Locate the cell with the specified text and output its [x, y] center coordinate. 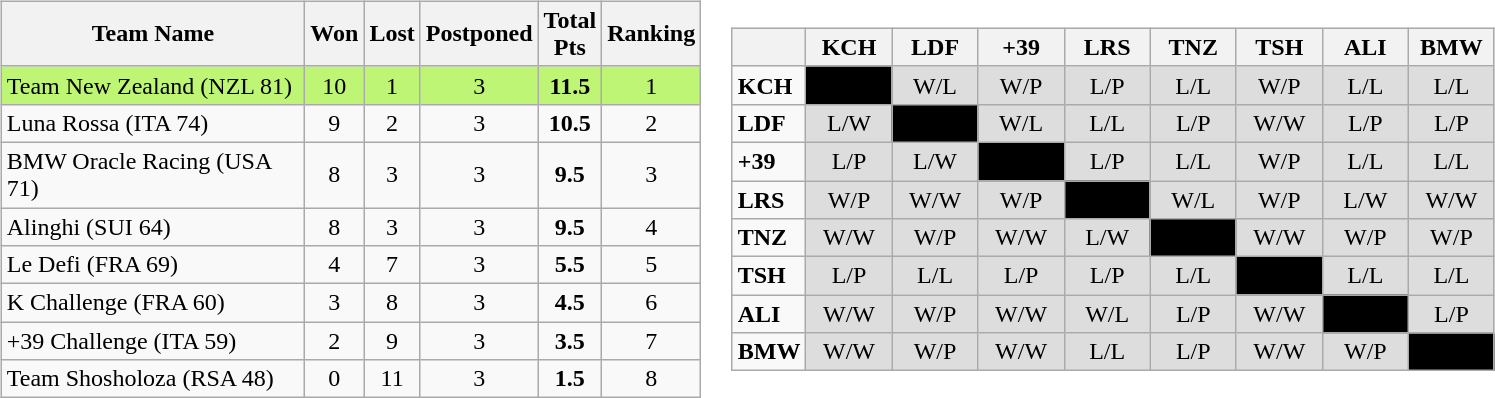
1.5 [570, 379]
6 [652, 303]
Luna Rossa (ITA 74) [153, 123]
Team Shosholoza (RSA 48) [153, 379]
4.5 [570, 303]
BMW Oracle Racing (USA 71) [153, 174]
0 [334, 379]
K Challenge (FRA 60) [153, 303]
11.5 [570, 85]
5.5 [570, 265]
Team New Zealand (NZL 81) [153, 85]
3.5 [570, 341]
5 [652, 265]
10.5 [570, 123]
Ranking [652, 34]
11 [392, 379]
10 [334, 85]
Lost [392, 34]
Le Defi (FRA 69) [153, 265]
+39 Challenge (ITA 59) [153, 341]
Team Name [153, 34]
Alinghi (SUI 64) [153, 227]
Won [334, 34]
Total Pts [570, 34]
Postponed [479, 34]
